Detect which cell encompasses the target text, then output its (X, Y) center coordinate. 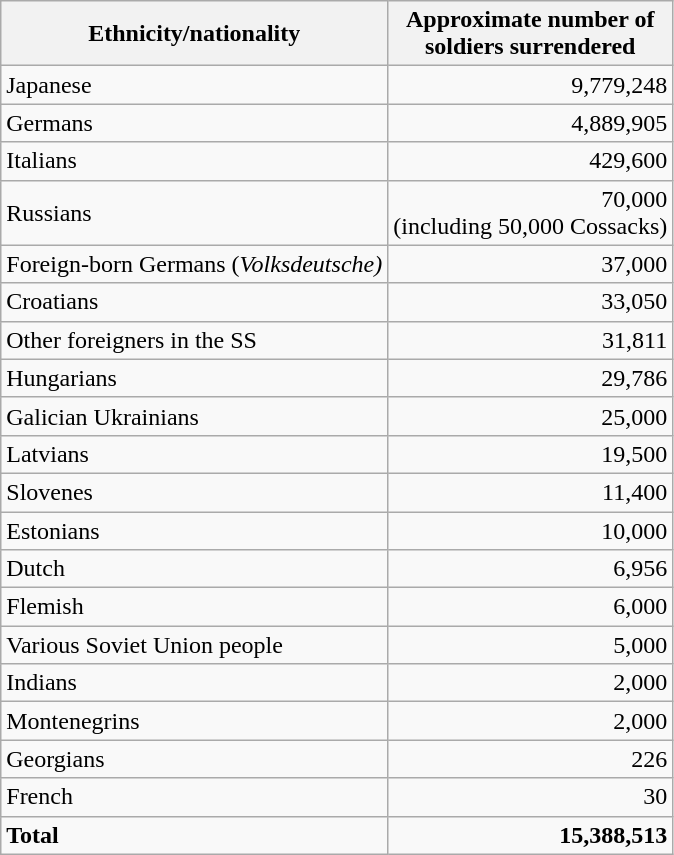
Foreign-born Germans (Volksdeutsche) (194, 264)
429,600 (530, 161)
Indians (194, 683)
31,811 (530, 340)
Italians (194, 161)
Dutch (194, 569)
6,956 (530, 569)
30 (530, 797)
9,779,248 (530, 85)
Galician Ukrainians (194, 416)
25,000 (530, 416)
Japanese (194, 85)
Approximate number of soldiers surrendered (530, 34)
226 (530, 759)
Slovenes (194, 492)
Flemish (194, 607)
Georgians (194, 759)
Germans (194, 123)
19,500 (530, 454)
29,786 (530, 378)
33,050 (530, 302)
French (194, 797)
70,000 (including 50,000 Cossacks) (530, 212)
10,000 (530, 531)
Ethnicity/nationality (194, 34)
Russians (194, 212)
6,000 (530, 607)
Other foreigners in the SS (194, 340)
5,000 (530, 645)
Hungarians (194, 378)
Croatians (194, 302)
Estonians (194, 531)
Total (194, 835)
4,889,905 (530, 123)
Various Soviet Union people (194, 645)
Latvians (194, 454)
11,400 (530, 492)
15,388,513 (530, 835)
37,000 (530, 264)
Montenegrins (194, 721)
